Provide the [x, y] coordinate of the cell's center where the given text is located.  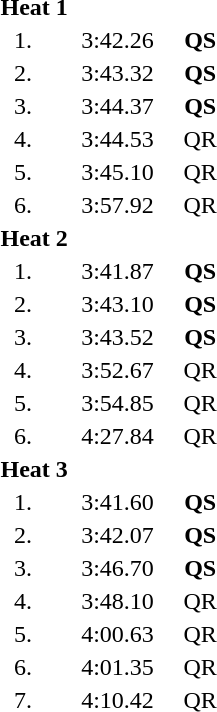
3:44.53 [118, 139]
3:46.70 [118, 568]
3:43.52 [118, 337]
3:52.67 [118, 370]
3:42.07 [118, 535]
3:45.10 [118, 172]
3:43.32 [118, 73]
3:42.26 [118, 40]
3:57.92 [118, 205]
3:41.87 [118, 271]
4:01.35 [118, 667]
3:41.60 [118, 502]
3:44.37 [118, 106]
3:43.10 [118, 304]
4:27.84 [118, 436]
3:54.85 [118, 403]
4:00.63 [118, 634]
3:48.10 [118, 601]
